Locate the cell with the specified text and output its (X, Y) center coordinate. 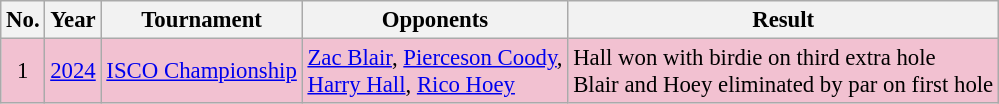
ISCO Championship (202, 72)
Zac Blair, Pierceson Coody, Harry Hall, Rico Hoey (435, 72)
Result (784, 20)
1 (23, 72)
2024 (73, 72)
Year (73, 20)
Tournament (202, 20)
No. (23, 20)
Hall won with birdie on third extra holeBlair and Hoey eliminated by par on first hole (784, 72)
Opponents (435, 20)
